Detect which cell encompasses the target text, then output its (X, Y) center coordinate. 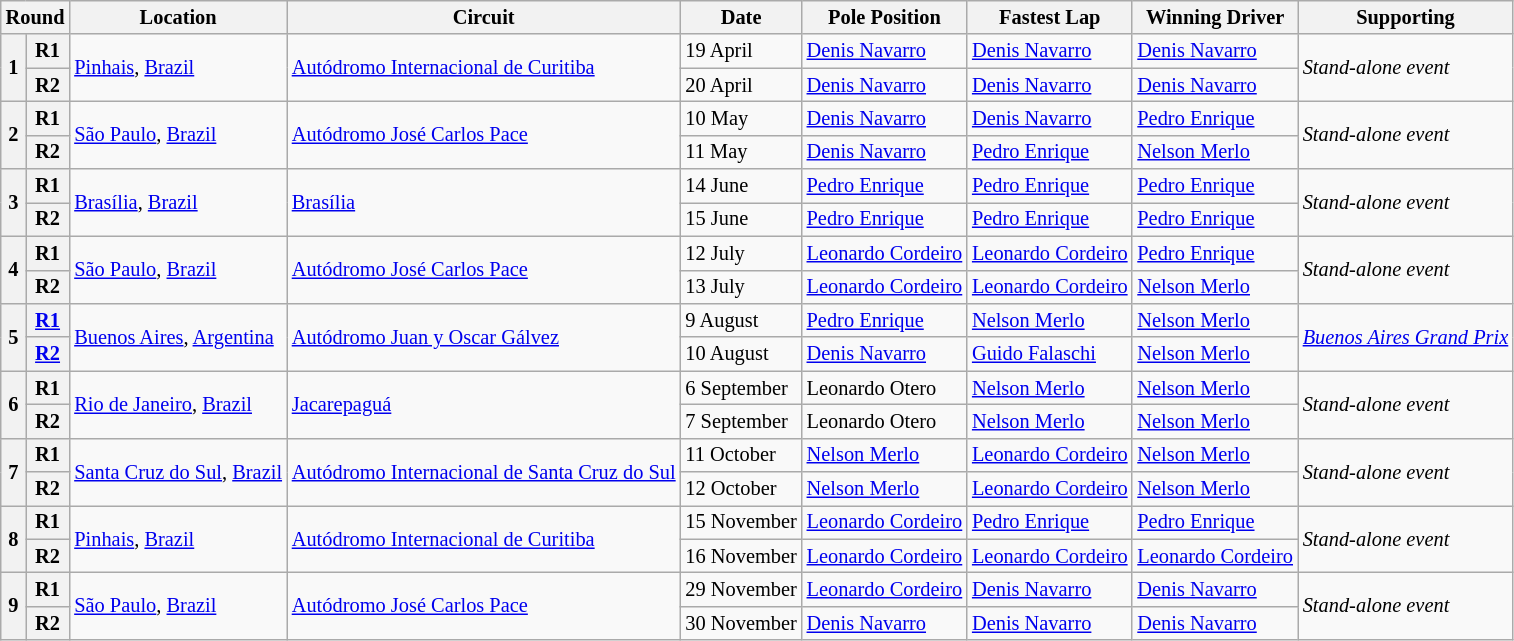
Fastest Lap (1050, 17)
6 September (740, 388)
10 May (740, 118)
20 April (740, 85)
30 November (740, 623)
14 June (740, 186)
9 (14, 606)
Buenos Aires Grand Prix (1406, 336)
Location (178, 17)
Brasília, Brazil (178, 202)
12 October (740, 489)
11 May (740, 152)
Date (740, 17)
Circuit (484, 17)
15 June (740, 219)
Santa Cruz do Sul, Brazil (178, 472)
7 (14, 472)
10 August (740, 354)
2 (14, 134)
29 November (740, 589)
Supporting (1406, 17)
12 July (740, 253)
8 (14, 538)
Round (36, 17)
Rio de Janeiro, Brazil (178, 404)
5 (14, 336)
7 September (740, 421)
Pole Position (884, 17)
Autódromo Internacional de Santa Cruz do Sul (484, 472)
16 November (740, 556)
Guido Falaschi (1050, 354)
1 (14, 68)
Buenos Aires, Argentina (178, 336)
4 (14, 270)
Autódromo Juan y Oscar Gálvez (484, 336)
13 July (740, 287)
3 (14, 202)
15 November (740, 522)
19 April (740, 51)
Jacarepaguá (484, 404)
6 (14, 404)
11 October (740, 455)
9 August (740, 320)
Winning Driver (1214, 17)
Brasília (484, 202)
